Return [X, Y] of the center of cell containing provided text 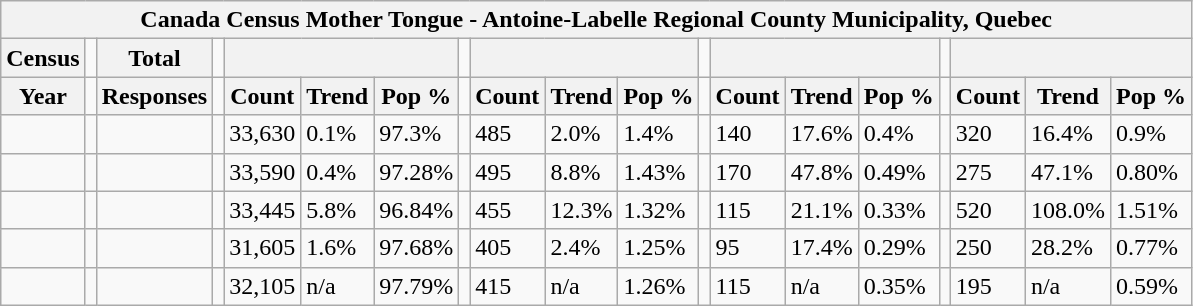
Census [43, 58]
17.4% [822, 248]
0.59% [1150, 286]
1.32% [658, 210]
Responses [154, 96]
320 [988, 134]
33,590 [262, 172]
33,630 [262, 134]
170 [748, 172]
0.1% [338, 134]
0.77% [1150, 248]
275 [988, 172]
1.26% [658, 286]
33,445 [262, 210]
17.6% [822, 134]
16.4% [1068, 134]
95 [748, 248]
0.35% [898, 286]
97.68% [416, 248]
0.33% [898, 210]
Total [154, 58]
28.2% [1068, 248]
195 [988, 286]
1.51% [1150, 210]
495 [508, 172]
1.25% [658, 248]
140 [748, 134]
250 [988, 248]
Year [43, 96]
108.0% [1068, 210]
0.80% [1150, 172]
2.0% [582, 134]
31,605 [262, 248]
415 [508, 286]
5.8% [338, 210]
97.79% [416, 286]
0.29% [898, 248]
96.84% [416, 210]
97.3% [416, 134]
405 [508, 248]
21.1% [822, 210]
520 [988, 210]
12.3% [582, 210]
0.49% [898, 172]
485 [508, 134]
47.1% [1068, 172]
455 [508, 210]
8.8% [582, 172]
97.28% [416, 172]
1.6% [338, 248]
1.43% [658, 172]
32,105 [262, 286]
1.4% [658, 134]
47.8% [822, 172]
0.9% [1150, 134]
2.4% [582, 248]
Canada Census Mother Tongue - Antoine-Labelle Regional County Municipality, Quebec [596, 20]
